For the text-containing cell, return its midpoint in [x, y] coordinate format. 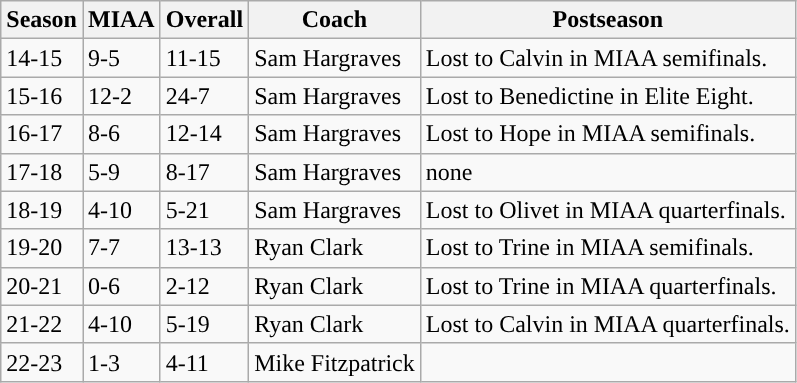
12-14 [204, 134]
20-21 [42, 286]
Lost to Hope in MIAA semifinals. [608, 134]
1-3 [121, 362]
24-7 [204, 96]
Season [42, 20]
Postseason [608, 20]
5-19 [204, 324]
5-21 [204, 210]
11-15 [204, 58]
Mike Fitzpatrick [335, 362]
16-17 [42, 134]
MIAA [121, 20]
none [608, 172]
8-17 [204, 172]
12-2 [121, 96]
Lost to Calvin in MIAA quarterfinals. [608, 324]
15-16 [42, 96]
Overall [204, 20]
7-7 [121, 248]
19-20 [42, 248]
4-11 [204, 362]
17-18 [42, 172]
Lost to Trine in MIAA quarterfinals. [608, 286]
Lost to Olivet in MIAA quarterfinals. [608, 210]
21-22 [42, 324]
Lost to Benedictine in Elite Eight. [608, 96]
Lost to Trine in MIAA semifinals. [608, 248]
14-15 [42, 58]
18-19 [42, 210]
Lost to Calvin in MIAA semifinals. [608, 58]
0-6 [121, 286]
22-23 [42, 362]
8-6 [121, 134]
13-13 [204, 248]
9-5 [121, 58]
Coach [335, 20]
5-9 [121, 172]
2-12 [204, 286]
